Return (X, Y) of the center of cell containing provided text 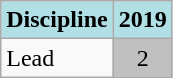
Lead (57, 58)
2 (142, 58)
Discipline (57, 20)
2019 (142, 20)
